Pinpoint the cell where the given text exists, returning its (X, Y) midpoint coordinate. 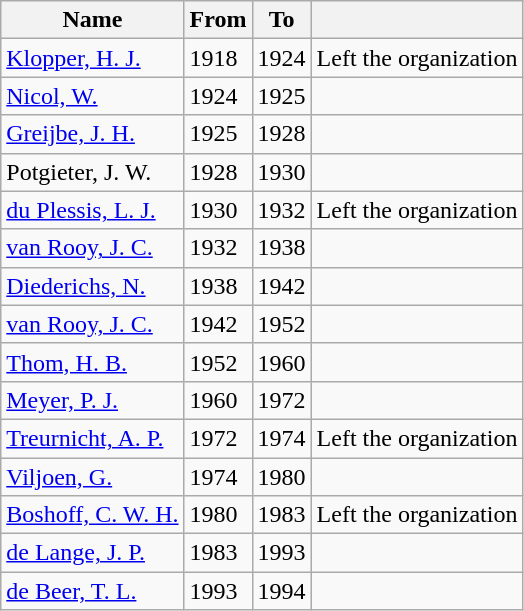
Boshoff, C. W. H. (92, 515)
Thom, H. B. (92, 362)
du Plessis, L. J. (92, 210)
Name (92, 20)
Meyer, P. J. (92, 400)
To (282, 20)
Greijbe, J. H. (92, 134)
de Beer, T. L. (92, 591)
de Lange, J. P. (92, 553)
Nicol, W. (92, 96)
Viljoen, G. (92, 477)
Klopper, H. J. (92, 58)
Potgieter, J. W. (92, 172)
1994 (282, 591)
From (218, 20)
Treurnicht, A. P. (92, 438)
1918 (218, 58)
Diederichs, N. (92, 286)
